Search for the cell housing the specified text and yield its (X, Y) center coordinate. 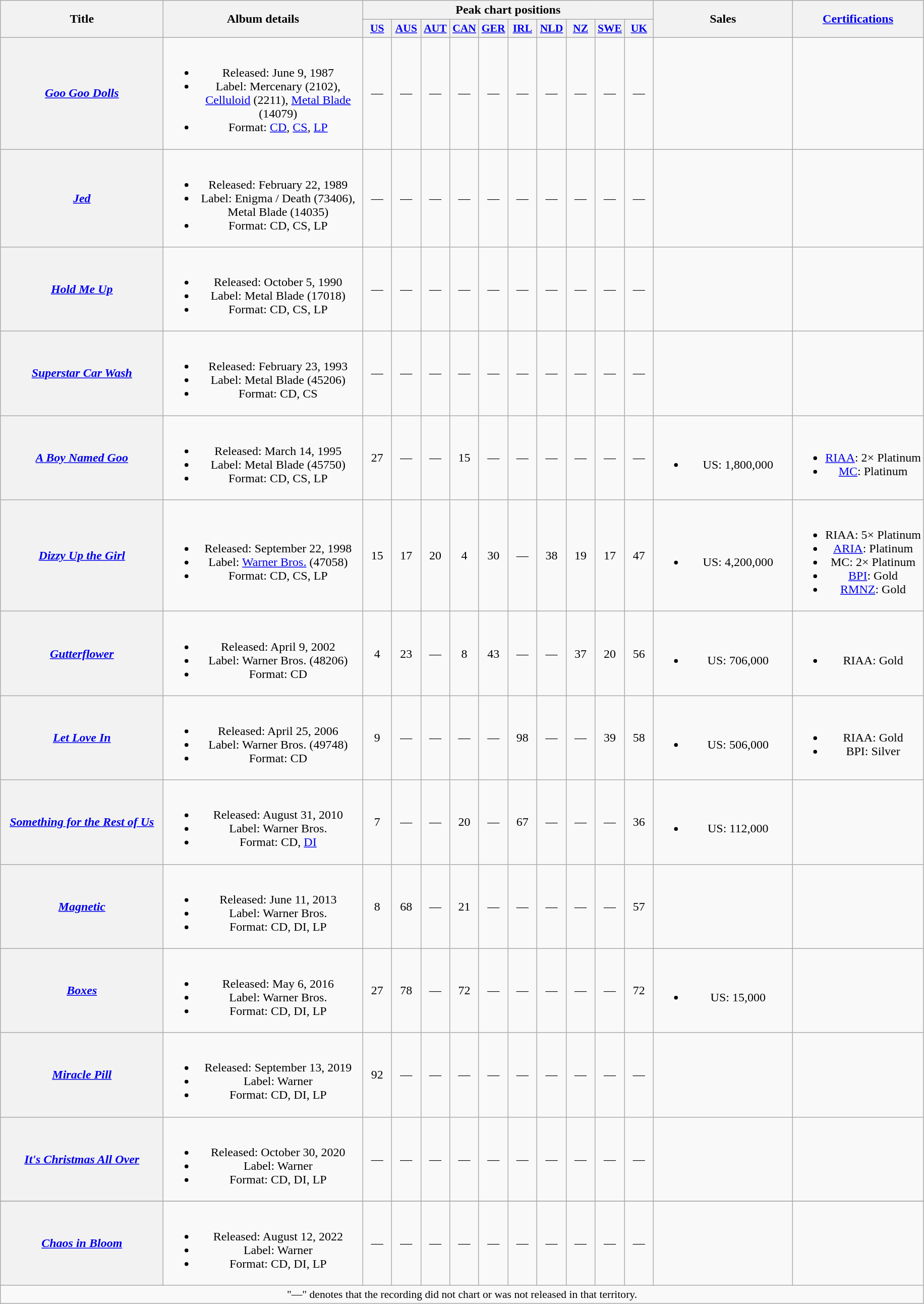
US: 1,800,000 (723, 458)
19 (581, 556)
57 (639, 906)
Jed (82, 198)
23 (407, 654)
Sales (723, 19)
US: 706,000 (723, 654)
67 (523, 822)
AUS (407, 29)
58 (639, 738)
7 (377, 822)
Released: August 12, 2022Label: WarnerFormat: CD, DI, LP (263, 1243)
Released: April 25, 2006Label: Warner Bros. (49748)Format: CD (263, 738)
Hold Me Up (82, 290)
GER (493, 29)
Magnetic (82, 906)
RIAA: 2× PlatinumMC: Platinum (858, 458)
It's Christmas All Over (82, 1159)
RIAA: 5× PlatinumARIA: PlatinumMC: 2× PlatinumBPI: GoldRMNZ: Gold (858, 556)
Superstar Car Wash (82, 373)
AUT (435, 29)
Goo Goo Dolls (82, 93)
30 (493, 556)
Released: March 14, 1995Label: Metal Blade (45750)Format: CD, CS, LP (263, 458)
Released: May 6, 2016Label: Warner Bros.Format: CD, DI, LP (263, 991)
Peak chart positions (508, 10)
56 (639, 654)
21 (465, 906)
Something for the Rest of Us (82, 822)
9 (377, 738)
RIAA: Gold (858, 654)
"—" denotes that the recording did not chart or was not released in that territory. (462, 1294)
Released: September 13, 2019Label: WarnerFormat: CD, DI, LP (263, 1074)
IRL (523, 29)
US: 112,000 (723, 822)
US: 506,000 (723, 738)
47 (639, 556)
Released: February 22, 1989Label: Enigma / Death (73406), Metal Blade (14035)Format: CD, CS, LP (263, 198)
Released: October 30, 2020Label: WarnerFormat: CD, DI, LP (263, 1159)
Dizzy Up the Girl (82, 556)
UK (639, 29)
78 (407, 991)
68 (407, 906)
37 (581, 654)
Released: October 5, 1990Label: Metal Blade (17018)Format: CD, CS, LP (263, 290)
Miracle Pill (82, 1074)
US: 15,000 (723, 991)
NZ (581, 29)
92 (377, 1074)
Released: June 9, 1987Label: Mercenary (2102), Celluloid (2211), Metal Blade (14079)Format: CD, CS, LP (263, 93)
US: 4,200,000 (723, 556)
Gutterflower (82, 654)
38 (552, 556)
Released: September 22, 1998Label: Warner Bros. (47058)Format: CD, CS, LP (263, 556)
SWE (610, 29)
43 (493, 654)
RIAA: GoldBPI: Silver (858, 738)
Title (82, 19)
Let Love In (82, 738)
39 (610, 738)
Released: April 9, 2002Label: Warner Bros. (48206)Format: CD (263, 654)
NLD (552, 29)
98 (523, 738)
Released: August 31, 2010Label: Warner Bros.Format: CD, DI (263, 822)
Certifications (858, 19)
Album details (263, 19)
Boxes (82, 991)
US (377, 29)
A Boy Named Goo (82, 458)
36 (639, 822)
Released: February 23, 1993Label: Metal Blade (45206)Format: CD, CS (263, 373)
CAN (465, 29)
Released: June 11, 2013Label: Warner Bros.Format: CD, DI, LP (263, 906)
Chaos in Bloom (82, 1243)
